Determine the [X, Y] coordinate at the center of the cell enclosing the given text.  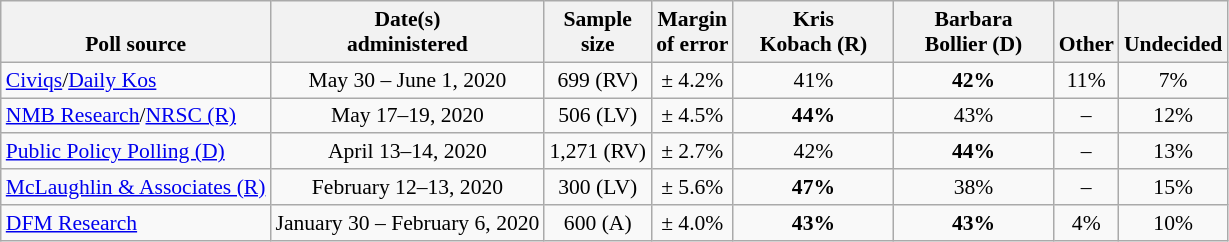
12% [1173, 116]
January 30 – February 6, 2020 [407, 223]
15% [1173, 187]
DFM Research [136, 223]
KrisKobach (R) [813, 32]
41% [813, 80]
Public Policy Polling (D) [136, 152]
Marginof error [692, 32]
± 5.6% [692, 187]
May 30 – June 1, 2020 [407, 80]
13% [1173, 152]
506 (LV) [598, 116]
± 4.2% [692, 80]
Civiqs/Daily Kos [136, 80]
38% [973, 187]
699 (RV) [598, 80]
Other [1086, 32]
May 17–19, 2020 [407, 116]
4% [1086, 223]
NMB Research/NRSC (R) [136, 116]
300 (LV) [598, 187]
± 4.5% [692, 116]
April 13–14, 2020 [407, 152]
1,271 (RV) [598, 152]
Poll source [136, 32]
February 12–13, 2020 [407, 187]
Date(s)administered [407, 32]
47% [813, 187]
Undecided [1173, 32]
11% [1086, 80]
BarbaraBollier (D) [973, 32]
Samplesize [598, 32]
600 (A) [598, 223]
± 2.7% [692, 152]
7% [1173, 80]
McLaughlin & Associates (R) [136, 187]
10% [1173, 223]
± 4.0% [692, 223]
